Detect which cell encompasses the target text, then output its (X, Y) center coordinate. 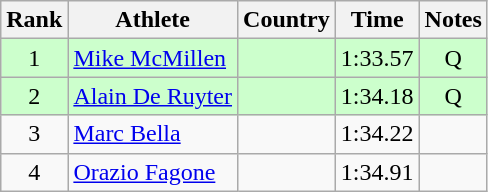
Country (287, 20)
Athlete (153, 20)
Orazio Fagone (153, 172)
Marc Bella (153, 134)
Alain De Ruyter (153, 96)
1 (34, 58)
3 (34, 134)
2 (34, 96)
1:34.22 (377, 134)
Notes (453, 20)
Rank (34, 20)
4 (34, 172)
1:33.57 (377, 58)
Mike McMillen (153, 58)
Time (377, 20)
1:34.18 (377, 96)
1:34.91 (377, 172)
